Return the [x, y] coordinate for the center point of the cell that contains the specified text.  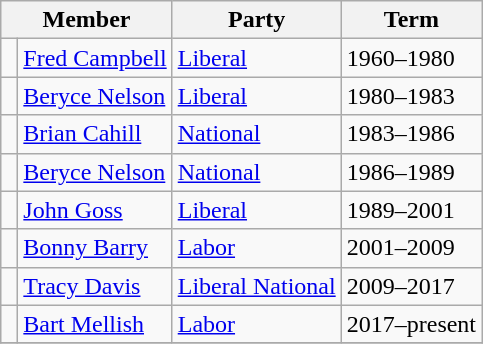
Liberal National [256, 286]
Fred Campbell [95, 58]
2001–2009 [411, 248]
Member [86, 20]
1980–1983 [411, 96]
2017–present [411, 324]
Bart Mellish [95, 324]
Party [256, 20]
1986–1989 [411, 172]
Term [411, 20]
1960–1980 [411, 58]
1989–2001 [411, 210]
1983–1986 [411, 134]
Tracy Davis [95, 286]
Brian Cahill [95, 134]
2009–2017 [411, 286]
Bonny Barry [95, 248]
John Goss [95, 210]
